Detect which cell encompasses the target text, then output its (x, y) center coordinate. 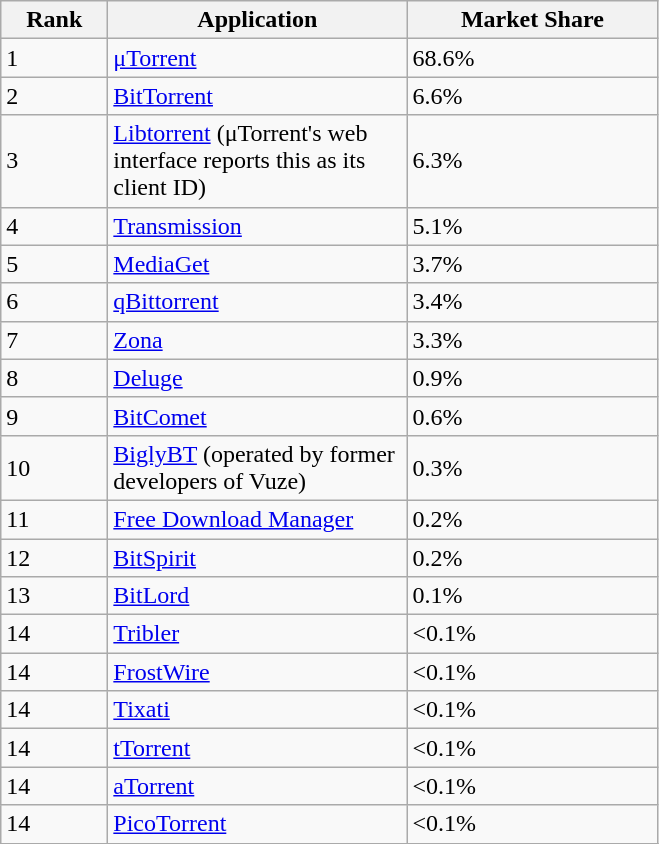
BitComet (258, 416)
qBittorrent (258, 302)
aTorrent (258, 786)
3.7% (532, 264)
Rank (54, 20)
5 (54, 264)
MediaGet (258, 264)
1 (54, 58)
0.3% (532, 468)
BitTorrent (258, 96)
BiglyBT (operated by former developers of Vuze) (258, 468)
BitLord (258, 596)
Libtorrent (μTorrent's web interface reports this as its client ID) (258, 161)
0.6% (532, 416)
6.6% (532, 96)
0.9% (532, 378)
13 (54, 596)
10 (54, 468)
Transmission (258, 226)
3 (54, 161)
FrostWire (258, 672)
μTorrent (258, 58)
Deluge (258, 378)
BitSpirit (258, 557)
Zona (258, 340)
11 (54, 519)
3.3% (532, 340)
68.6% (532, 58)
6.3% (532, 161)
0.1% (532, 596)
Free Download Manager (258, 519)
7 (54, 340)
12 (54, 557)
2 (54, 96)
6 (54, 302)
4 (54, 226)
tTorrent (258, 748)
Tixati (258, 710)
Tribler (258, 634)
Market Share (532, 20)
5.1% (532, 226)
8 (54, 378)
Application (258, 20)
3.4% (532, 302)
9 (54, 416)
PicoTorrent (258, 824)
